For the text-containing cell, return its midpoint in (X, Y) coordinate format. 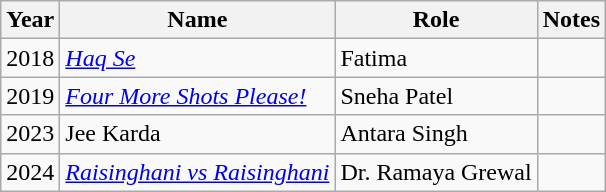
Sneha Patel (436, 96)
2018 (30, 58)
Jee Karda (198, 134)
Haq Se (198, 58)
Role (436, 20)
Name (198, 20)
Year (30, 20)
Notes (571, 20)
Fatima (436, 58)
Dr. Ramaya Grewal (436, 172)
Four More Shots Please! (198, 96)
2023 (30, 134)
2019 (30, 96)
Raisinghani vs Raisinghani (198, 172)
2024 (30, 172)
Antara Singh (436, 134)
